Scan for the cell matching the given text and deliver its [X, Y] coordinate at center. 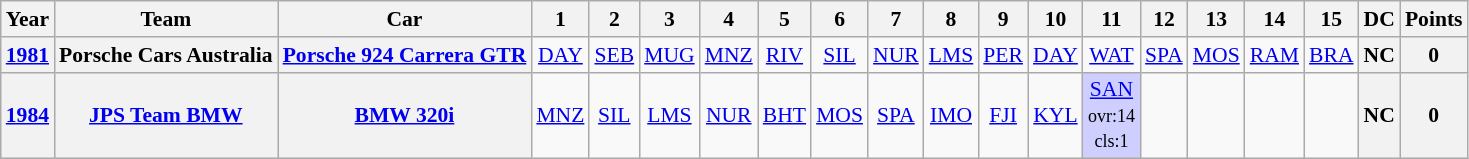
15 [1332, 19]
Porsche Cars Australia [166, 55]
PER [1003, 55]
11 [1112, 19]
4 [729, 19]
Car [405, 19]
JPS Team BMW [166, 116]
DC [1380, 19]
1984 [28, 116]
8 [952, 19]
2 [614, 19]
6 [840, 19]
MUG [670, 55]
Team [166, 19]
5 [784, 19]
RIV [784, 55]
BHT [784, 116]
IMO [952, 116]
FJI [1003, 116]
BMW 320i [405, 116]
KYL [1056, 116]
1981 [28, 55]
1 [560, 19]
RAM [1274, 55]
7 [896, 19]
Year [28, 19]
BRA [1332, 55]
10 [1056, 19]
9 [1003, 19]
Points [1434, 19]
14 [1274, 19]
SEB [614, 55]
3 [670, 19]
13 [1216, 19]
Porsche 924 Carrera GTR [405, 55]
WAT [1112, 55]
12 [1164, 19]
SANovr:14cls:1 [1112, 116]
